Return [x, y] of the center of cell containing provided text 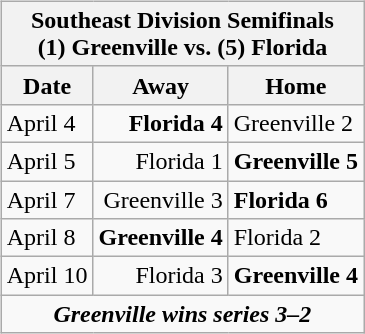
Date [47, 85]
Greenville 5 [296, 161]
April 4 [47, 123]
Florida 2 [296, 238]
April 10 [47, 276]
Greenville 2 [296, 123]
Home [296, 85]
Greenville wins series 3–2 [182, 314]
April 5 [47, 161]
Florida 4 [160, 123]
Greenville 3 [160, 199]
Florida 6 [296, 199]
Away [160, 85]
Southeast Division Semifinals(1) Greenville vs. (5) Florida [182, 34]
Florida 3 [160, 276]
Florida 1 [160, 161]
April 7 [47, 199]
April 8 [47, 238]
